Return (X, Y) of the center of cell containing provided text 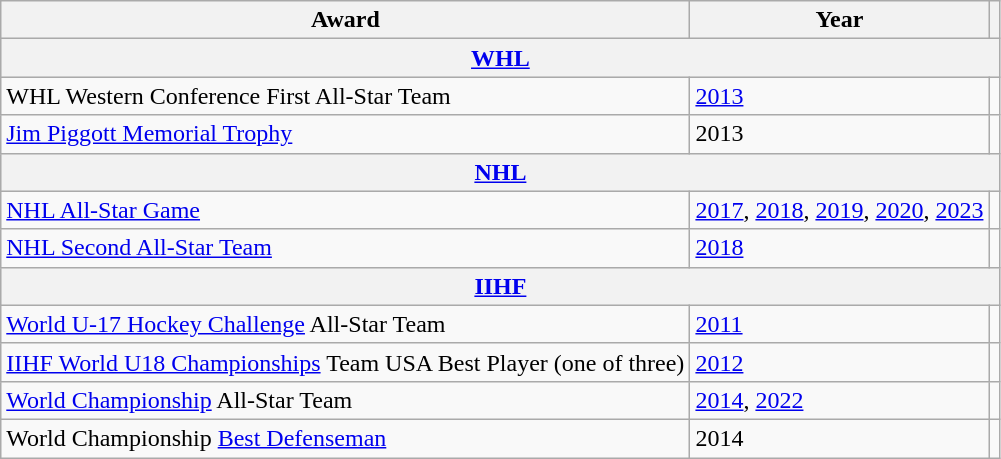
2017, 2018, 2019, 2020, 2023 (840, 210)
2018 (840, 248)
2014 (840, 438)
WHL Western Conference First All-Star Team (346, 96)
World U-17 Hockey Challenge All-Star Team (346, 324)
World Championship All-Star Team (346, 400)
WHL (500, 58)
IIHF World U18 Championships Team USA Best Player (one of three) (346, 362)
Year (840, 20)
IIHF (500, 286)
NHL (500, 172)
2014, 2022 (840, 400)
2012 (840, 362)
NHL Second All-Star Team (346, 248)
NHL All-Star Game (346, 210)
Jim Piggott Memorial Trophy (346, 134)
World Championship Best Defenseman (346, 438)
Award (346, 20)
2011 (840, 324)
